Output the [X, Y] coordinate of the center of the cell containing the given text.  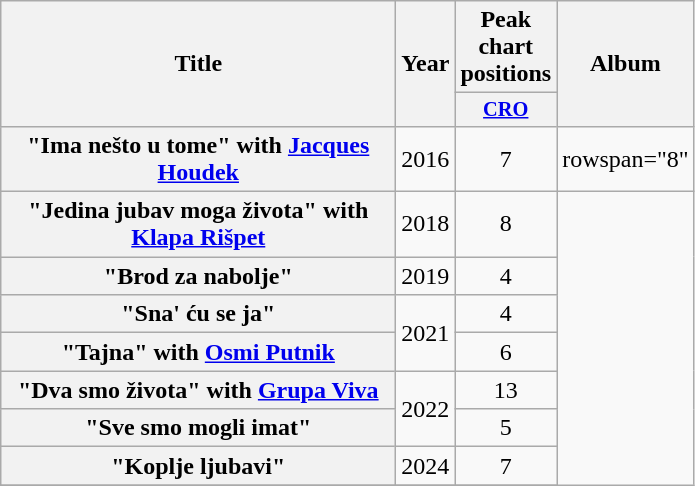
2016 [426, 158]
"Ima nešto u tome" with Jacques Houdek [198, 158]
2022 [426, 409]
"Sna' ću se ja" [198, 314]
13 [506, 390]
"Sve smo mogli imat" [198, 428]
"Dva smo života" with Grupa Viva [198, 390]
"Koplje ljubavi" [198, 466]
rowspan="8" [626, 158]
Title [198, 64]
8 [506, 224]
CRO [506, 110]
Album [626, 64]
"Brod za nabolje" [198, 276]
2024 [426, 466]
"Tajna" with Osmi Putnik [198, 352]
Year [426, 64]
"Jedina jubav moga života" with Klapa Rišpet [198, 224]
2021 [426, 333]
6 [506, 352]
Peak chart positions [506, 47]
2018 [426, 224]
5 [506, 428]
2019 [426, 276]
